From the cell containing the given text, extract its center point as [x, y] coordinate. 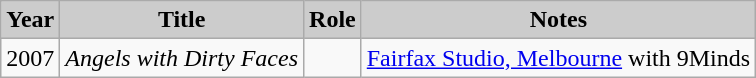
Fairfax Studio, Melbourne with 9Minds [558, 58]
2007 [30, 58]
Year [30, 20]
Angels with Dirty Faces [182, 58]
Notes [558, 20]
Title [182, 20]
Role [333, 20]
